For the text-containing cell, return its midpoint in [x, y] coordinate format. 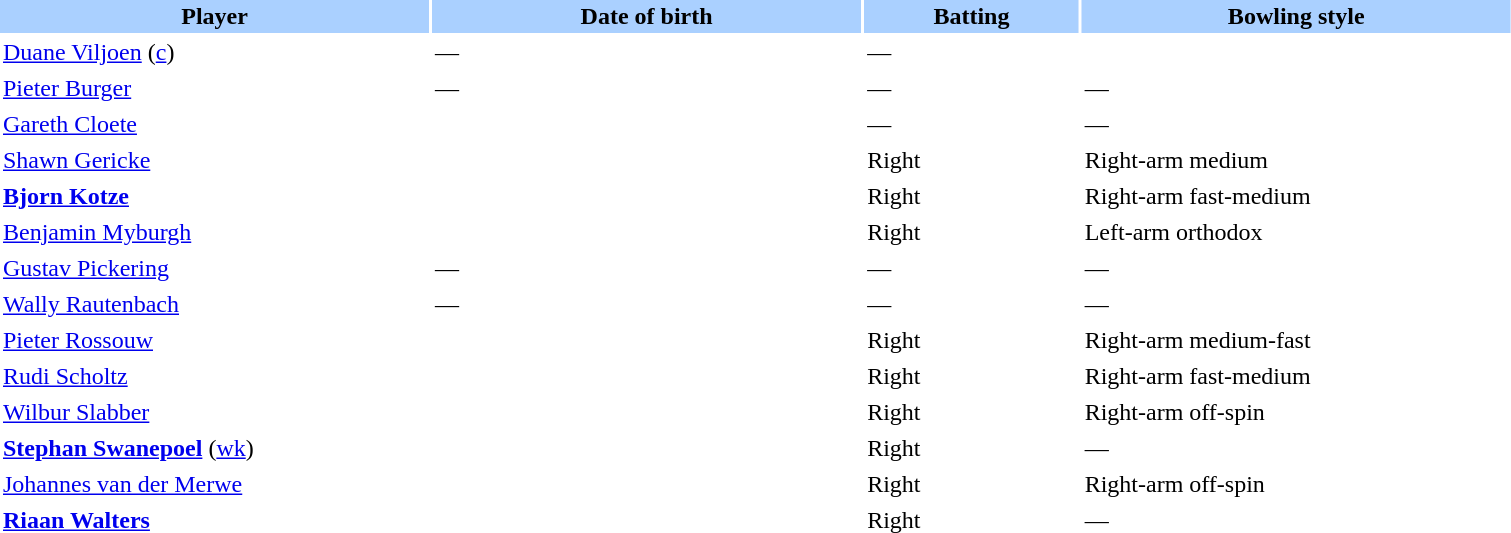
Johannes van der Merwe [214, 484]
Pieter Rossouw [214, 340]
Shawn Gericke [214, 160]
Date of birth [646, 16]
Wilbur Slabber [214, 412]
Right-arm medium-fast [1296, 340]
Benjamin Myburgh [214, 232]
Gustav Pickering [214, 268]
Bjorn Kotze [214, 196]
Wally Rautenbach [214, 304]
Duane Viljoen (c) [214, 52]
Rudi Scholtz [214, 376]
Stephan Swanepoel (wk) [214, 448]
Pieter Burger [214, 88]
Player [214, 16]
Left-arm orthodox [1296, 232]
Bowling style [1296, 16]
Batting [972, 16]
Right-arm medium [1296, 160]
Gareth Cloete [214, 124]
